Scan for the cell matching the given text and deliver its (x, y) coordinate at center. 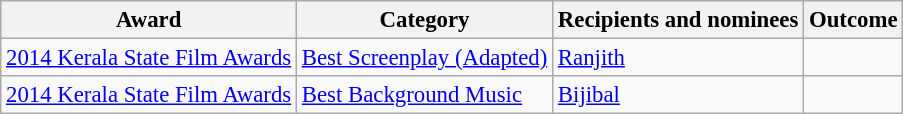
Ranjith (678, 58)
Best Screenplay (Adapted) (425, 58)
Bijibal (678, 95)
Recipients and nominees (678, 20)
Best Background Music (425, 95)
Award (149, 20)
Category (425, 20)
Outcome (854, 20)
